Pinpoint the cell where the given text exists, returning its [x, y] midpoint coordinate. 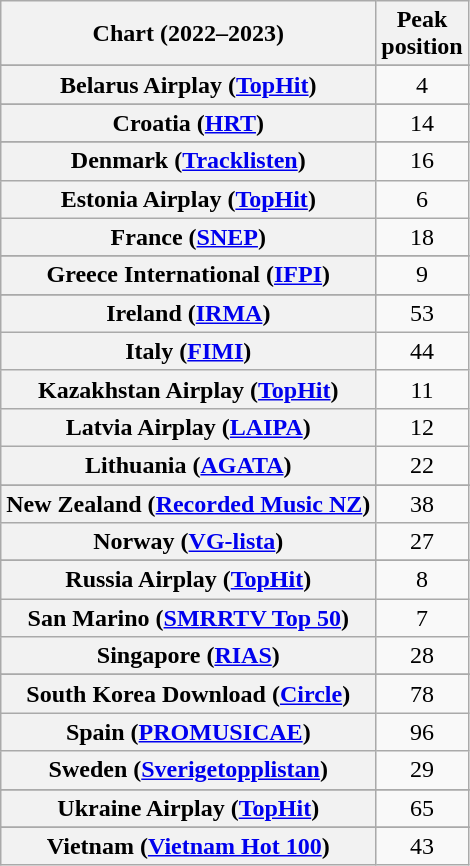
Norway (VG-lista) [188, 542]
Vietnam (Vietnam Hot 100) [188, 846]
New Zealand (Recorded Music NZ) [188, 503]
Croatia (HRT) [188, 123]
53 [422, 313]
78 [422, 694]
14 [422, 123]
France (SNEP) [188, 237]
Denmark (Tracklisten) [188, 161]
Latvia Airplay (LAIPA) [188, 427]
Sweden (Sverigetopplistan) [188, 770]
16 [422, 161]
4 [422, 85]
Belarus Airplay (TopHit) [188, 85]
12 [422, 427]
Russia Airplay (TopHit) [188, 580]
Ukraine Airplay (TopHit) [188, 808]
Peakposition [422, 34]
Lithuania (AGATA) [188, 465]
8 [422, 580]
38 [422, 503]
Singapore (RIAS) [188, 656]
San Marino (SMRRTV Top 50) [188, 618]
Chart (2022–2023) [188, 34]
Italy (FIMI) [188, 351]
44 [422, 351]
96 [422, 732]
22 [422, 465]
South Korea Download (Circle) [188, 694]
7 [422, 618]
6 [422, 199]
29 [422, 770]
43 [422, 846]
18 [422, 237]
Kazakhstan Airplay (TopHit) [188, 389]
Spain (PROMUSICAE) [188, 732]
28 [422, 656]
9 [422, 275]
65 [422, 808]
Greece International (IFPI) [188, 275]
11 [422, 389]
27 [422, 542]
Estonia Airplay (TopHit) [188, 199]
Ireland (IRMA) [188, 313]
